Identify which cell holds the provided text, then report its [x, y] central coordinate. 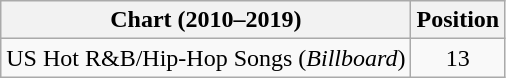
US Hot R&B/Hip-Hop Songs (Billboard) [206, 58]
13 [458, 58]
Chart (2010–2019) [206, 20]
Position [458, 20]
